Provide the (X, Y) coordinate of the cell's center where the given text is located.  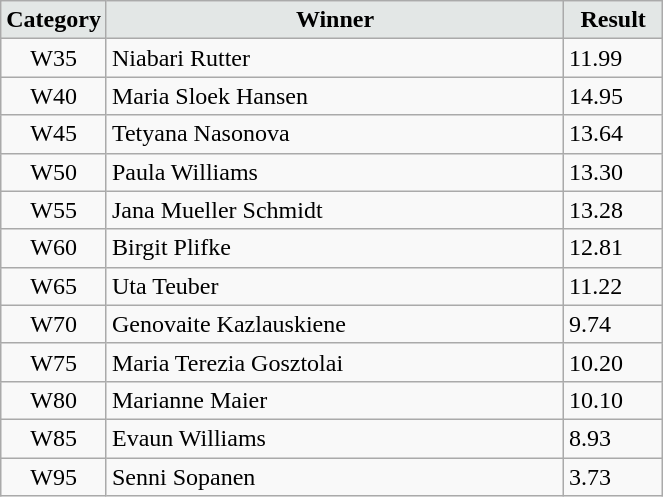
Genovaite Kazlauskiene (334, 324)
Result (614, 20)
Birgit Plifke (334, 248)
Category (54, 20)
14.95 (614, 96)
Maria Terezia Gosztolai (334, 362)
W70 (54, 324)
9.74 (614, 324)
W40 (54, 96)
13.64 (614, 134)
Marianne Maier (334, 400)
W85 (54, 438)
Winner (334, 20)
W95 (54, 477)
8.93 (614, 438)
Tetyana Nasonova (334, 134)
10.10 (614, 400)
13.30 (614, 172)
Uta Teuber (334, 286)
W80 (54, 400)
13.28 (614, 210)
W35 (54, 58)
Evaun Williams (334, 438)
3.73 (614, 477)
W50 (54, 172)
Paula Williams (334, 172)
11.22 (614, 286)
10.20 (614, 362)
12.81 (614, 248)
Niabari Rutter (334, 58)
W45 (54, 134)
W55 (54, 210)
Senni Sopanen (334, 477)
Maria Sloek Hansen (334, 96)
11.99 (614, 58)
W60 (54, 248)
Jana Mueller Schmidt (334, 210)
W65 (54, 286)
W75 (54, 362)
